Return [x, y] of the center of cell containing provided text 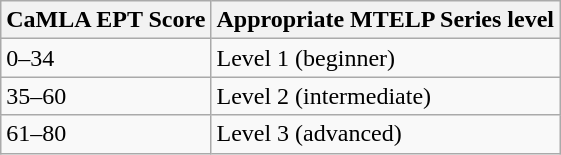
Level 3 (advanced) [386, 134]
Level 1 (beginner) [386, 58]
CaMLA EPT Score [106, 20]
Level 2 (intermediate) [386, 96]
0–34 [106, 58]
Appropriate MTELP Series level [386, 20]
35–60 [106, 96]
61–80 [106, 134]
